Return the (x, y) coordinate for the center point of the cell that contains the specified text.  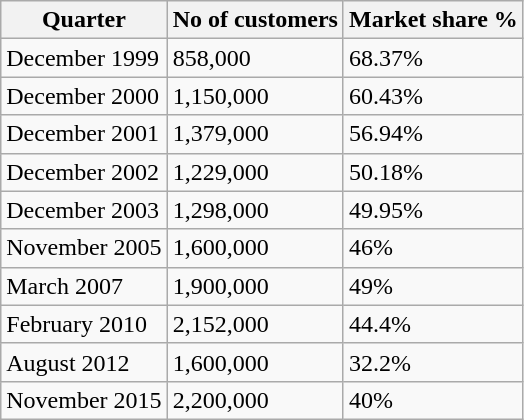
December 1999 (84, 58)
December 2002 (84, 172)
December 2000 (84, 96)
46% (433, 248)
1,229,000 (255, 172)
50.18% (433, 172)
1,150,000 (255, 96)
49.95% (433, 210)
40% (433, 400)
Quarter (84, 20)
60.43% (433, 96)
2,200,000 (255, 400)
2,152,000 (255, 324)
44.4% (433, 324)
32.2% (433, 362)
1,379,000 (255, 134)
November 2015 (84, 400)
1,298,000 (255, 210)
August 2012 (84, 362)
49% (433, 286)
November 2005 (84, 248)
858,000 (255, 58)
December 2001 (84, 134)
Market share % (433, 20)
56.94% (433, 134)
No of customers (255, 20)
December 2003 (84, 210)
68.37% (433, 58)
1,900,000 (255, 286)
March 2007 (84, 286)
February 2010 (84, 324)
